Determine the [x, y] coordinate at the center of the cell enclosing the given text.  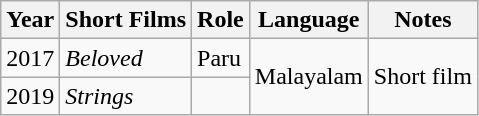
Language [308, 20]
2017 [30, 58]
Beloved [126, 58]
Short Films [126, 20]
Year [30, 20]
Short film [422, 77]
Notes [422, 20]
Paru [221, 58]
Malayalam [308, 77]
2019 [30, 96]
Strings [126, 96]
Role [221, 20]
